Detect which cell encompasses the target text, then output its [x, y] center coordinate. 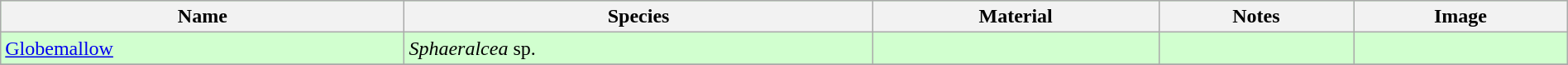
Image [1460, 17]
Material [1016, 17]
Notes [1256, 17]
Globemallow [203, 48]
Name [203, 17]
Sphaeralcea sp. [638, 48]
Species [638, 17]
